Search for the cell housing the specified text and yield its (x, y) center coordinate. 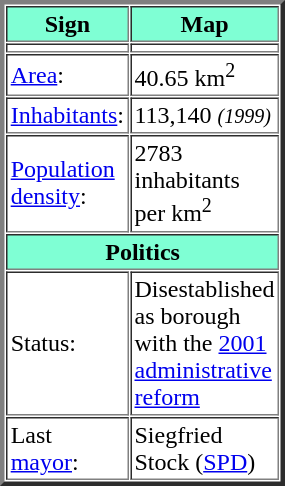
Siegfried Stock (SPD) (204, 448)
Sign (67, 24)
Inhabitants: (67, 116)
Population density: (67, 183)
40.65 km2 (204, 75)
2783 inhabitants per km2 (204, 183)
Disestablished as borough with the 2001 administrative reform (204, 343)
113,140 (1999) (204, 116)
Status: (67, 343)
Area: (67, 75)
Politics (142, 251)
Map (204, 24)
Last mayor: (67, 448)
